Return the (x, y) coordinate for the center point of the cell that contains the specified text.  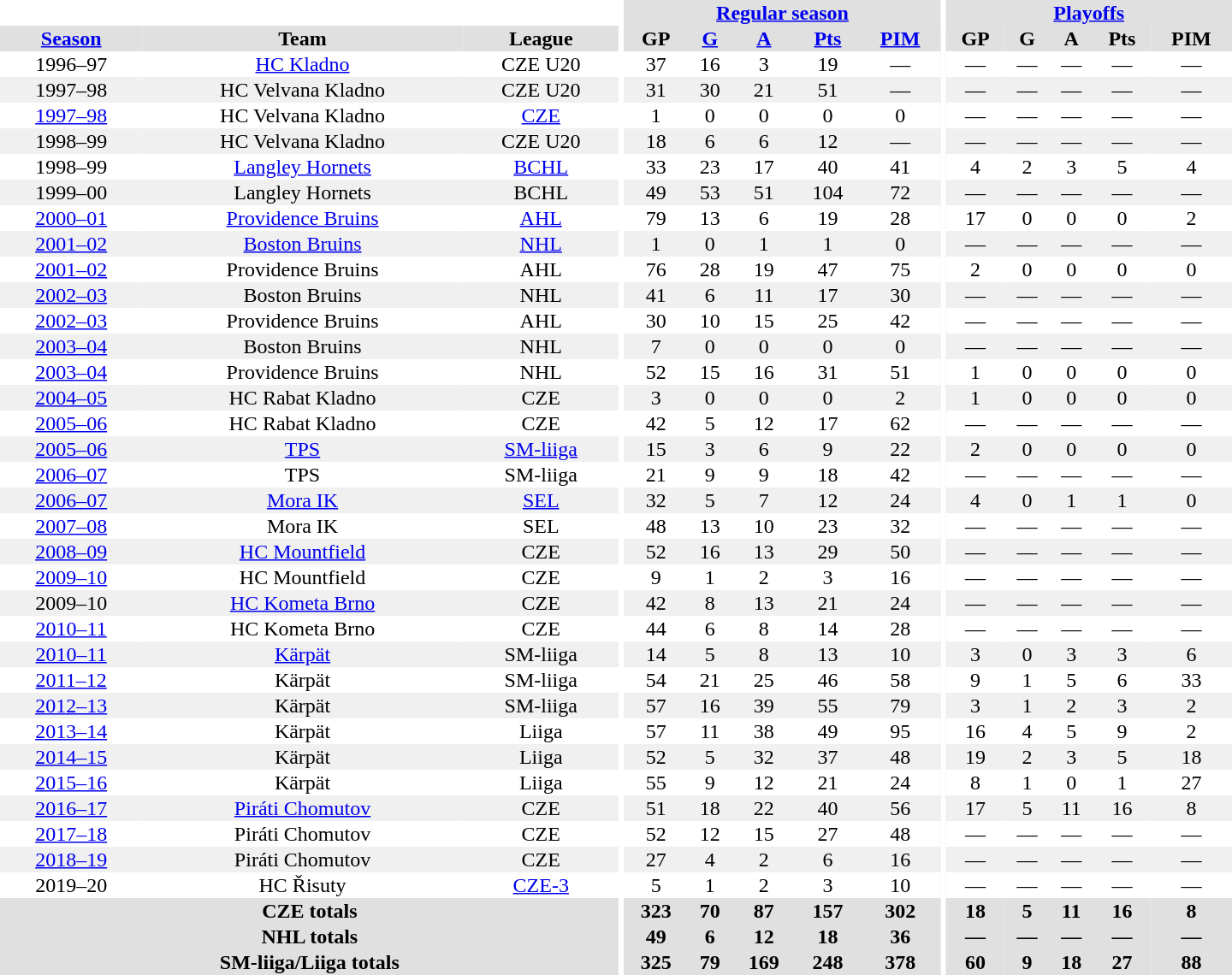
2007–08 (71, 526)
2019–20 (71, 885)
CZE-3 (541, 885)
2008–09 (71, 552)
157 (828, 911)
Playoffs (1088, 13)
2004–05 (71, 398)
104 (828, 192)
95 (900, 731)
NHL totals (310, 937)
38 (765, 731)
1999–00 (71, 192)
Team (302, 38)
323 (655, 911)
2015–16 (71, 783)
2016–17 (71, 808)
HC Řisuty (302, 885)
56 (900, 808)
47 (828, 269)
2014–15 (71, 757)
325 (655, 962)
70 (710, 911)
2000–01 (71, 218)
60 (975, 962)
36 (900, 937)
2013–14 (71, 731)
72 (900, 192)
248 (828, 962)
75 (900, 269)
League (541, 38)
CZE totals (310, 911)
302 (900, 911)
HC Kladno (302, 64)
44 (655, 629)
Season (71, 38)
53 (710, 192)
39 (765, 706)
46 (828, 680)
87 (765, 911)
29 (828, 552)
2018–19 (71, 860)
1996–97 (71, 64)
50 (900, 552)
2012–13 (71, 706)
88 (1191, 962)
54 (655, 680)
169 (765, 962)
Regular season (782, 13)
2011–12 (71, 680)
58 (900, 680)
62 (900, 423)
378 (900, 962)
SM-liiga/Liiga totals (310, 962)
2017–18 (71, 834)
76 (655, 269)
